Pinpoint the cell where the given text exists, returning its [x, y] midpoint coordinate. 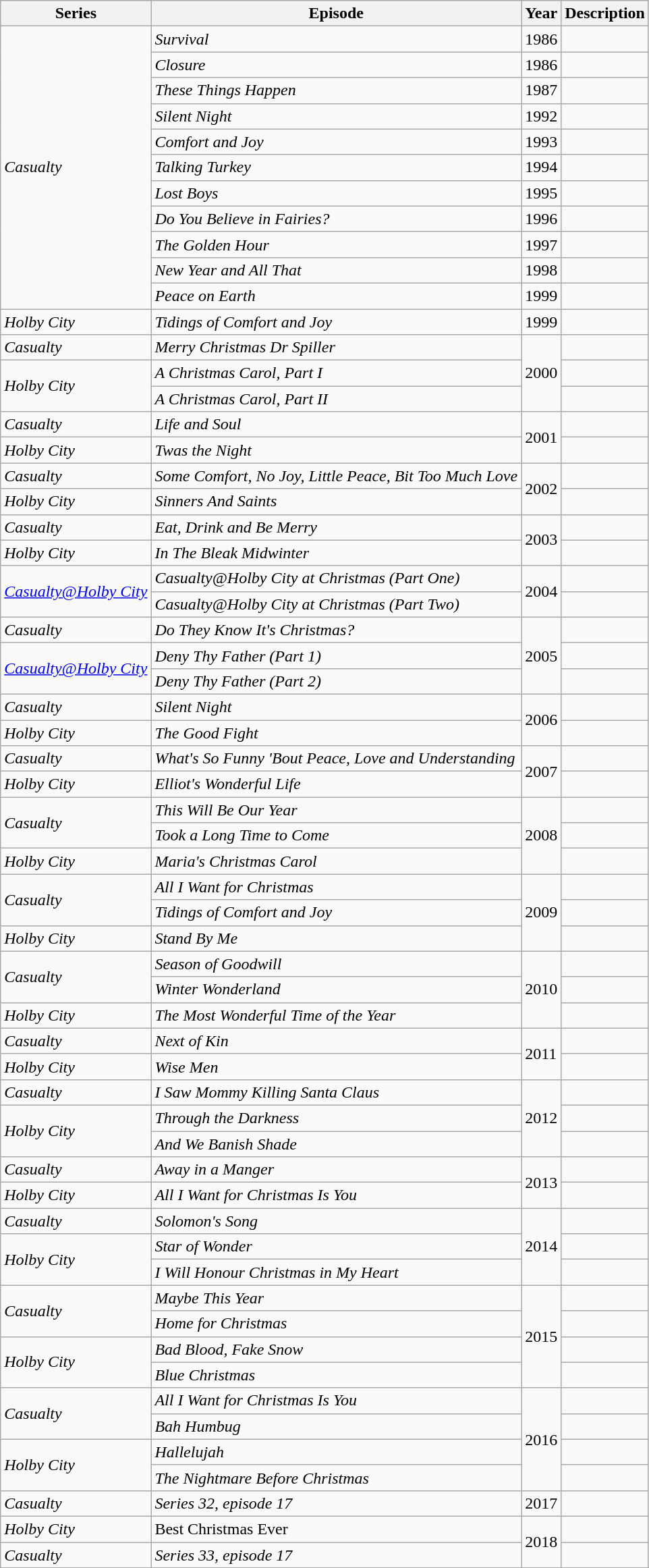
Series 33, episode 17 [336, 1555]
2017 [541, 1503]
Survival [336, 39]
And We Banish Shade [336, 1144]
1992 [541, 116]
2011 [541, 1054]
1994 [541, 167]
Do You Believe in Fairies? [336, 219]
Bah Humbug [336, 1426]
Description [605, 13]
This Will Be Our Year [336, 810]
1998 [541, 270]
2003 [541, 540]
2005 [541, 655]
Best Christmas Ever [336, 1529]
Next of Kin [336, 1041]
2008 [541, 836]
Deny Thy Father (Part 1) [336, 655]
Series 32, episode 17 [336, 1503]
Lost Boys [336, 193]
The Golden Hour [336, 244]
1993 [541, 142]
Home for Christmas [336, 1324]
1995 [541, 193]
Deny Thy Father (Part 2) [336, 681]
Sinners And Saints [336, 502]
Through the Darkness [336, 1118]
Winter Wonderland [336, 990]
A Christmas Carol, Part II [336, 399]
In The Bleak Midwinter [336, 553]
These Things Happen [336, 90]
2009 [541, 913]
2000 [541, 373]
Series [76, 13]
2016 [541, 1439]
Stand By Me [336, 938]
I Saw Mommy Killing Santa Claus [336, 1092]
Some Comfort, No Joy, Little Peace, Bit Too Much Love [336, 476]
1987 [541, 90]
1997 [541, 244]
2013 [541, 1183]
Away in a Manger [336, 1170]
Maybe This Year [336, 1298]
Casualty@Holby City at Christmas (Part Two) [336, 604]
2001 [541, 437]
Season of Goodwill [336, 964]
Eat, Drink and Be Merry [336, 527]
Life and Soul [336, 425]
Star of Wonder [336, 1247]
2014 [541, 1247]
Episode [336, 13]
2006 [541, 720]
A Christmas Carol, Part I [336, 373]
Maria's Christmas Carol [336, 861]
Solomon's Song [336, 1221]
Elliot's Wonderful Life [336, 784]
Comfort and Joy [336, 142]
Casualty@Holby City at Christmas (Part One) [336, 578]
The Most Wonderful Time of the Year [336, 1015]
Closure [336, 65]
What's So Funny 'Bout Peace, Love and Understanding [336, 759]
Year [541, 13]
1996 [541, 219]
2002 [541, 489]
Talking Turkey [336, 167]
All I Want for Christmas [336, 887]
2012 [541, 1118]
Blue Christmas [336, 1375]
Twas the Night [336, 450]
Do They Know It's Christmas? [336, 630]
Hallelujah [336, 1452]
I Will Honour Christmas in My Heart [336, 1272]
The Nightmare Before Christmas [336, 1478]
2007 [541, 772]
Took a Long Time to Come [336, 836]
2018 [541, 1542]
2004 [541, 591]
The Good Fight [336, 732]
Wise Men [336, 1066]
2010 [541, 990]
Merry Christmas Dr Spiller [336, 348]
Bad Blood, Fake Snow [336, 1349]
2015 [541, 1336]
New Year and All That [336, 270]
Peace on Earth [336, 296]
